Return (x, y) of the center of cell containing provided text 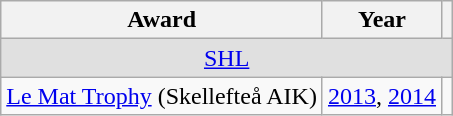
SHL (227, 58)
Year (382, 20)
2013, 2014 (382, 96)
Le Mat Trophy (Skellefteå AIK) (162, 96)
Award (162, 20)
